Identify which cell holds the provided text, then report its [x, y] central coordinate. 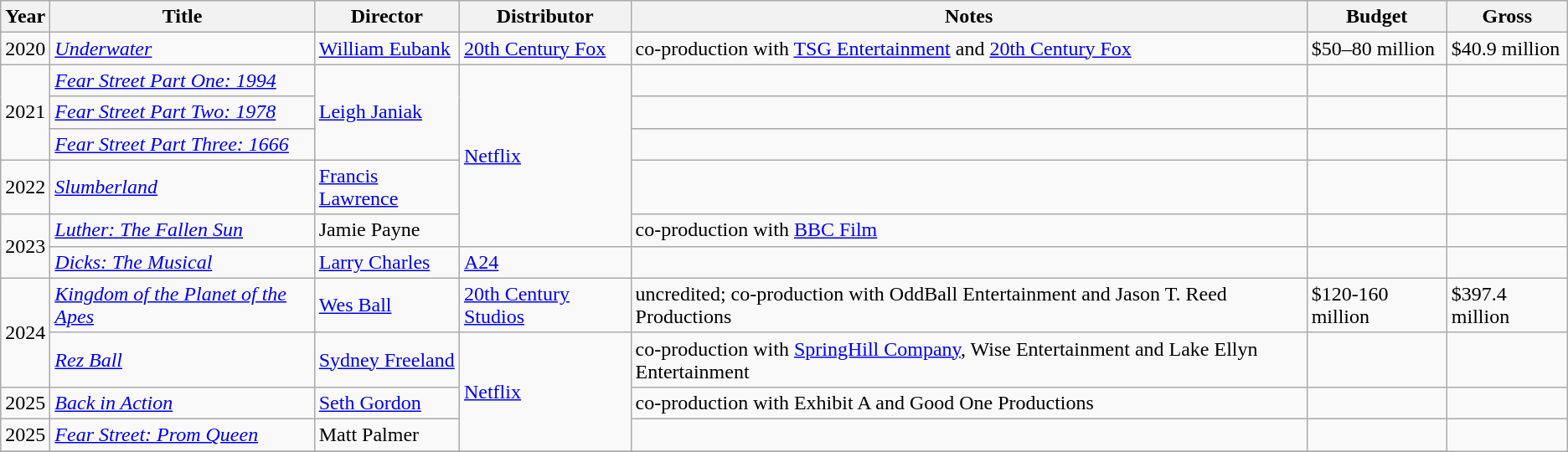
$40.9 million [1507, 49]
Leigh Janiak [387, 112]
Distributor [544, 17]
$397.4 million [1507, 305]
uncredited; co-production with OddBall Entertainment and Jason T. Reed Productions [968, 305]
co-production with TSG Entertainment and 20th Century Fox [968, 49]
A24 [544, 262]
20th Century Fox [544, 49]
Sydney Freeland [387, 360]
Fear Street Part Two: 1978 [183, 112]
co-production with Exhibit A and Good One Productions [968, 403]
Director [387, 17]
Matt Palmer [387, 434]
$120-160 million [1377, 305]
Year [25, 17]
Title [183, 17]
2020 [25, 49]
Fear Street Part Three: 1666 [183, 144]
2024 [25, 332]
2021 [25, 112]
Wes Ball [387, 305]
20th Century Studios [544, 305]
Larry Charles [387, 262]
Francis Lawrence [387, 187]
Underwater [183, 49]
Back in Action [183, 403]
$50–80 million [1377, 49]
Rez Ball [183, 360]
Slumberland [183, 187]
Gross [1507, 17]
Fear Street: Prom Queen [183, 434]
Budget [1377, 17]
co-production with BBC Film [968, 230]
Seth Gordon [387, 403]
Notes [968, 17]
Luther: The Fallen Sun [183, 230]
Dicks: The Musical [183, 262]
Fear Street Part One: 1994 [183, 80]
Jamie Payne [387, 230]
2022 [25, 187]
William Eubank [387, 49]
Kingdom of the Planet of the Apes [183, 305]
co-production with SpringHill Company, Wise Entertainment and Lake Ellyn Entertainment [968, 360]
2023 [25, 246]
